Provide the [x, y] coordinate of the cell's center where the given text is located.  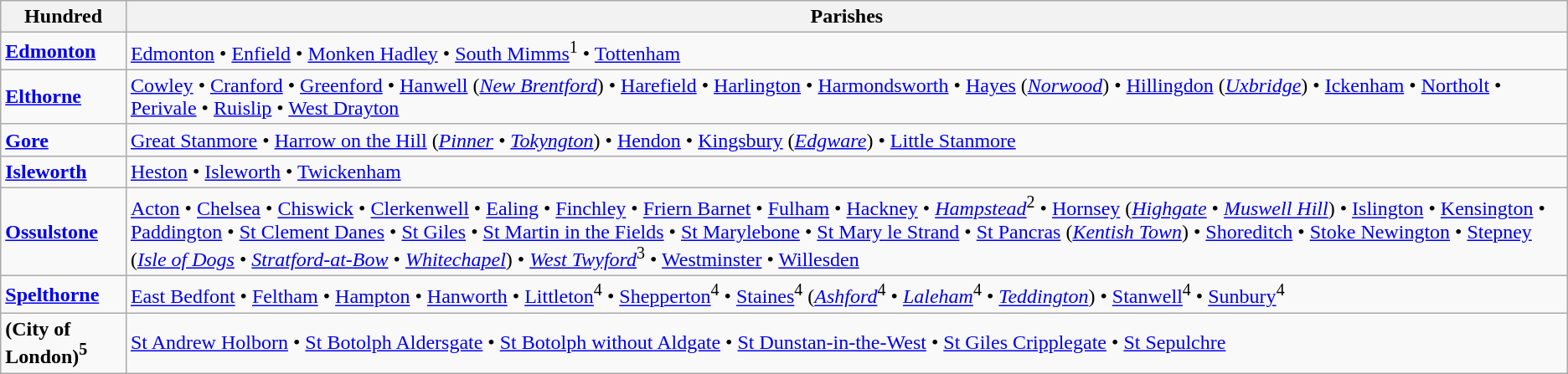
Great Stanmore • Harrow on the Hill (Pinner • Tokyngton) • Hendon • Kingsbury (Edgware) • Little Stanmore [846, 140]
Edmonton • Enfield • Monken Hadley • South Mimms1 • Tottenham [846, 52]
Elthorne [64, 97]
Edmonton [64, 52]
East Bedfont • Feltham • Hampton • Hanworth • Littleton4 • Shepperton4 • Staines4 (Ashford4 • Laleham4 • Teddington) • Stanwell4 • Sunbury4 [846, 295]
(City of London)5 [64, 343]
Parishes [846, 17]
Spelthorne [64, 295]
Isleworth [64, 172]
Heston • Isleworth • Twickenham [846, 172]
St Andrew Holborn • St Botolph Aldersgate • St Botolph without Aldgate • St Dunstan-in-the-West • St Giles Cripplegate • St Sepulchre [846, 343]
Gore [64, 140]
Hundred [64, 17]
Ossulstone [64, 233]
